Determine the (x, y) coordinate at the center of the cell enclosing the given text.  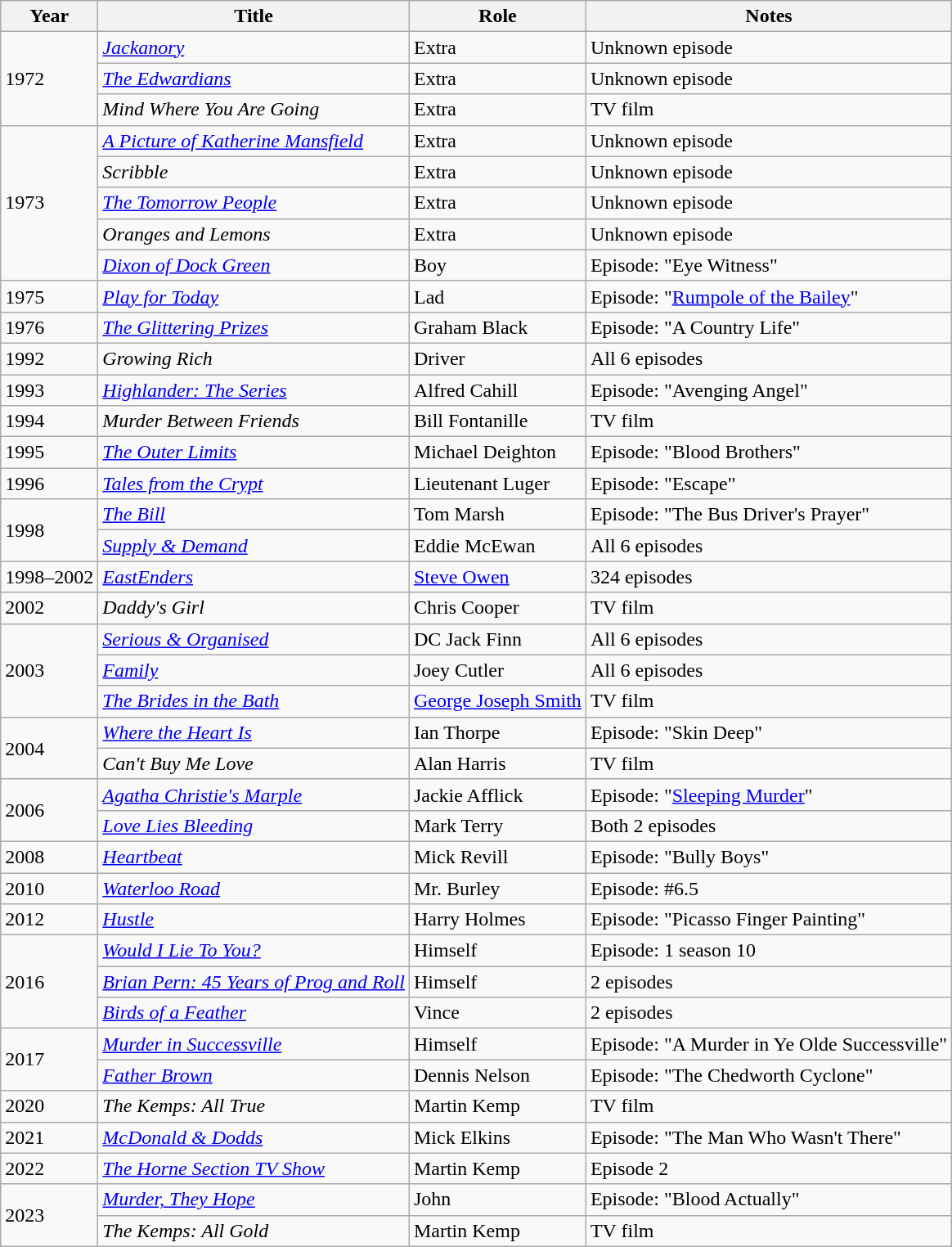
1992 (49, 358)
Waterloo Road (254, 888)
Bill Fontanille (497, 421)
1998 (49, 530)
Highlander: The Series (254, 390)
The Bill (254, 515)
1975 (49, 296)
1972 (49, 79)
Jackie Afflick (497, 795)
Alan Harris (497, 763)
Father Brown (254, 1075)
Would I Lie To You? (254, 951)
Year (49, 16)
1993 (49, 390)
1994 (49, 421)
Lieutenant Luger (497, 484)
Mr. Burley (497, 888)
Family (254, 670)
Episode: "Picasso Finger Painting" (769, 920)
Supply & Demand (254, 546)
2020 (49, 1106)
Play for Today (254, 296)
Role (497, 16)
DC Jack Finn (497, 639)
2023 (49, 1215)
Dennis Nelson (497, 1075)
Harry Holmes (497, 920)
2022 (49, 1168)
Episode: "Blood Actually" (769, 1200)
Alfred Cahill (497, 390)
Jackanory (254, 47)
Episode: "A Murder in Ye Olde Successville" (769, 1044)
Both 2 episodes (769, 826)
Dixon of Dock Green (254, 265)
Scribble (254, 172)
The Horne Section TV Show (254, 1168)
2002 (49, 608)
Chris Cooper (497, 608)
Agatha Christie's Marple (254, 795)
Birds of a Feather (254, 1013)
Episode 2 (769, 1168)
Murder Between Friends (254, 421)
The Kemps: All True (254, 1106)
Tom Marsh (497, 515)
1998–2002 (49, 577)
The Brides in the Bath (254, 701)
Michael Deighton (497, 452)
Love Lies Bleeding (254, 826)
324 episodes (769, 577)
2006 (49, 810)
Murder in Successville (254, 1044)
Hustle (254, 920)
Episode: "The Bus Driver's Prayer" (769, 515)
The Outer Limits (254, 452)
Boy (497, 265)
2012 (49, 920)
Episode: "Eye Witness" (769, 265)
John (497, 1200)
Mick Elkins (497, 1137)
Episode: "Sleeping Murder" (769, 795)
2008 (49, 857)
Lad (497, 296)
Episode: #6.5 (769, 888)
2021 (49, 1137)
Tales from the Crypt (254, 484)
Episode: 1 season 10 (769, 951)
Episode: "Escape" (769, 484)
Where the Heart Is (254, 732)
Episode: "Skin Deep" (769, 732)
Joey Cutler (497, 670)
1973 (49, 203)
Mind Where You Are Going (254, 110)
1996 (49, 484)
Brian Pern: 45 Years of Prog and Roll (254, 982)
1995 (49, 452)
Episode: "Rumpole of the Bailey" (769, 296)
McDonald & Dodds (254, 1137)
Serious & Organised (254, 639)
Title (254, 16)
Murder, They Hope (254, 1200)
Episode: "The Chedworth Cyclone" (769, 1075)
Steve Owen (497, 577)
Ian Thorpe (497, 732)
Daddy's Girl (254, 608)
The Glittering Prizes (254, 327)
Eddie McEwan (497, 546)
Episode: "The Man Who Wasn't There" (769, 1137)
Growing Rich (254, 358)
2003 (49, 670)
Episode: "Avenging Angel" (769, 390)
The Edwardians (254, 79)
1976 (49, 327)
Driver (497, 358)
George Joseph Smith (497, 701)
Mick Revill (497, 857)
2017 (49, 1060)
Oranges and Lemons (254, 234)
EastEnders (254, 577)
Episode: "A Country Life" (769, 327)
Heartbeat (254, 857)
2010 (49, 888)
2004 (49, 748)
Notes (769, 16)
A Picture of Katherine Mansfield (254, 141)
Episode: "Bully Boys" (769, 857)
Episode: "Blood Brothers" (769, 452)
Can't Buy Me Love (254, 763)
The Tomorrow People (254, 203)
The Kemps: All Gold (254, 1231)
Vince (497, 1013)
Mark Terry (497, 826)
Graham Black (497, 327)
2016 (49, 982)
